Capture the cell that displays the provided text and extract its (x, y) central coordinate. 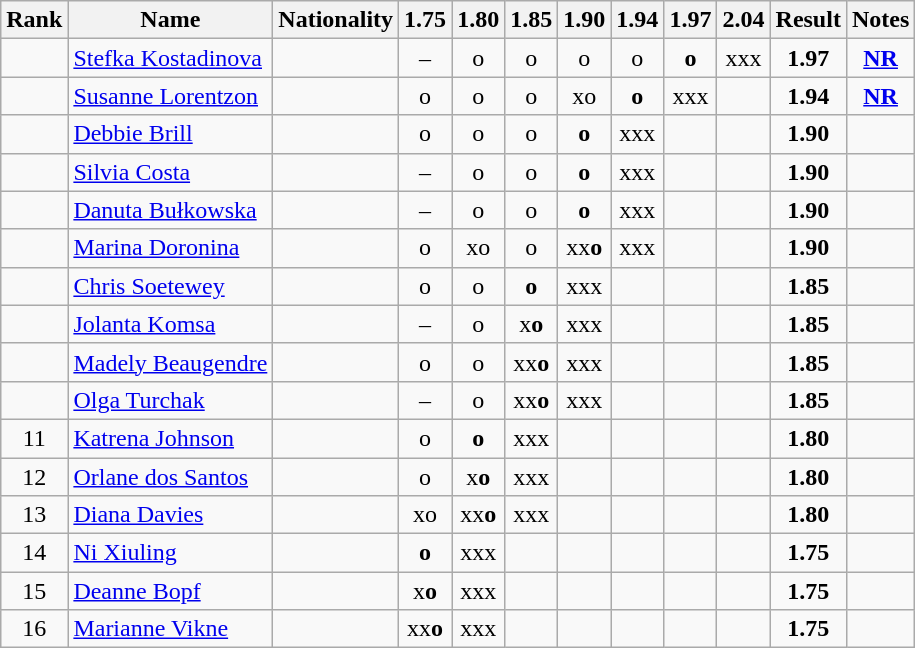
13 (34, 515)
Ni Xiuling (170, 553)
Marina Doronina (170, 248)
Debbie Brill (170, 134)
Stefka Kostadinova (170, 58)
Deanne Bopf (170, 591)
Susanne Lorentzon (170, 96)
Nationality (336, 20)
Silvia Costa (170, 172)
Madely Beaugendre (170, 362)
14 (34, 553)
Orlane dos Santos (170, 477)
Result (808, 20)
Jolanta Komsa (170, 324)
11 (34, 438)
15 (34, 591)
Katrena Johnson (170, 438)
Name (170, 20)
Danuta Bułkowska (170, 210)
16 (34, 629)
2.04 (744, 20)
Rank (34, 20)
Marianne Vikne (170, 629)
Diana Davies (170, 515)
Notes (880, 20)
Chris Soetewey (170, 286)
Olga Turchak (170, 400)
12 (34, 477)
